Identify which cell holds the provided text, then report its (X, Y) central coordinate. 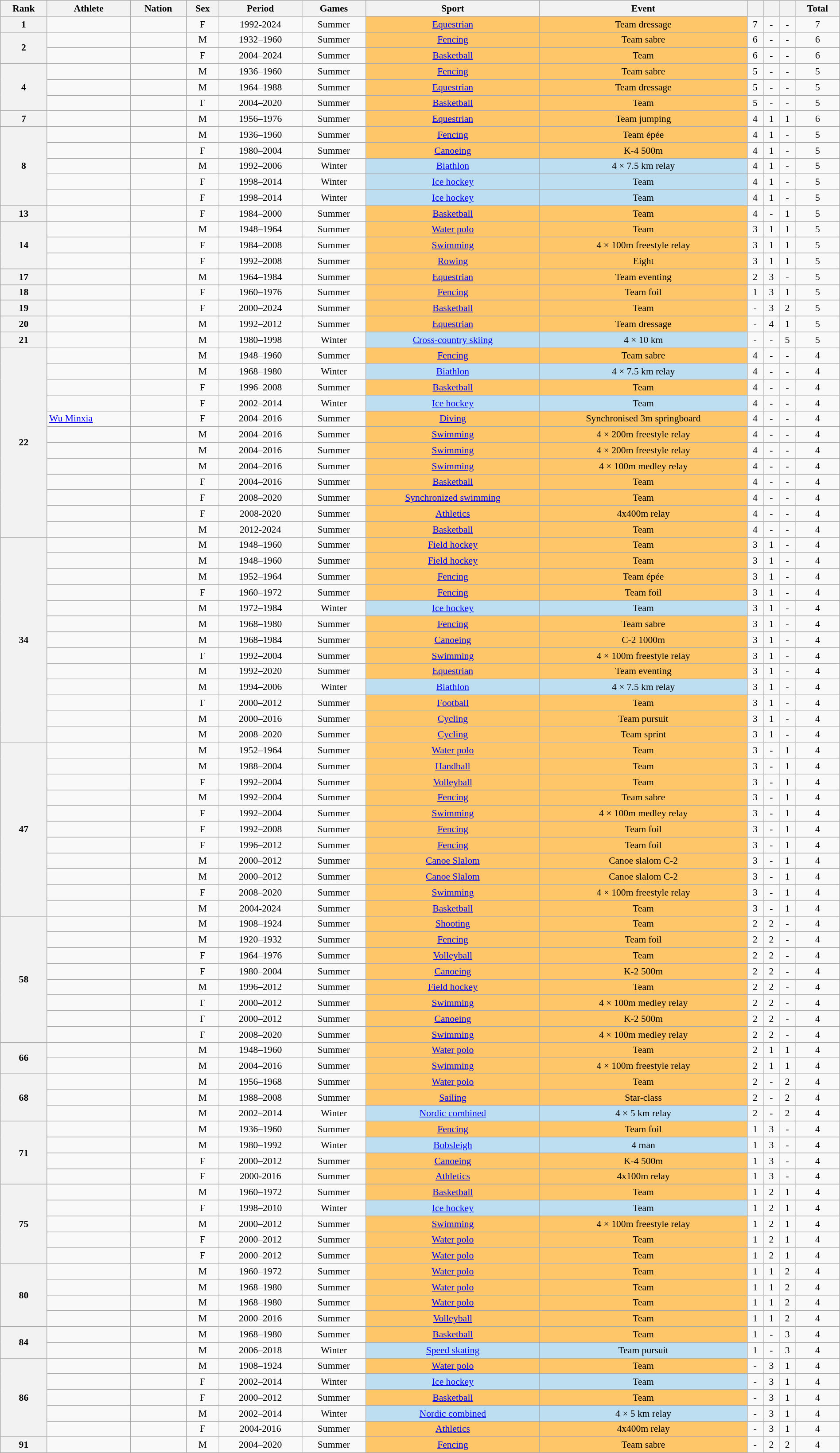
75 (24, 1224)
17 (24, 277)
1920–1932 (261, 940)
Event (643, 8)
2006–2018 (261, 1350)
68 (24, 1098)
1956–1968 (261, 1082)
80 (24, 1295)
4 man (643, 1145)
Synchronised 3m springboard (643, 419)
1960–1976 (261, 292)
34 (24, 640)
21 (24, 340)
Bobsleigh (453, 1145)
1996–2008 (261, 387)
Games (334, 8)
1964–1976 (261, 956)
Athlete (89, 8)
1964–1988 (261, 87)
Period (261, 8)
19 (24, 308)
86 (24, 1398)
47 (24, 830)
Speed skating (453, 1350)
Cross-country skiing (453, 340)
Nation (158, 8)
Football (453, 703)
13 (24, 214)
1994–2006 (261, 687)
2000–2024 (261, 308)
1992-2024 (261, 24)
84 (24, 1343)
71 (24, 1153)
Sex (202, 8)
2000-2016 (261, 1176)
22 (24, 443)
Shooting (453, 924)
2008-2020 (261, 514)
Team sprint (643, 735)
1956–1976 (261, 119)
1998–2010 (261, 1208)
58 (24, 979)
1980–1992 (261, 1145)
Synchronized swimming (453, 498)
1988–2008 (261, 1098)
1984–2000 (261, 214)
Rowing (453, 261)
1992–2012 (261, 324)
8 (24, 166)
1972–1984 (261, 608)
Eight (643, 261)
Team jumping (643, 119)
1992–2020 (261, 671)
91 (24, 1445)
2004–2024 (261, 56)
C-2 1000m (643, 640)
1948–1964 (261, 230)
Total (817, 8)
Diving (453, 419)
2012-2024 (261, 530)
1992–2006 (261, 166)
14 (24, 245)
66 (24, 1058)
Rank (24, 8)
Wu Minxia (89, 419)
18 (24, 292)
2004-2016 (261, 1429)
20 (24, 324)
2004-2024 (261, 908)
4 × 10 km (643, 340)
Star-class (643, 1098)
1984–2008 (261, 245)
1968–1984 (261, 640)
1988–2004 (261, 766)
4x100m relay (643, 1176)
Handball (453, 766)
1932–1960 (261, 40)
Sport (453, 8)
1964–1984 (261, 277)
Sailing (453, 1098)
1980–1998 (261, 340)
